Output the [X, Y] coordinate of the center of the cell containing the given text.  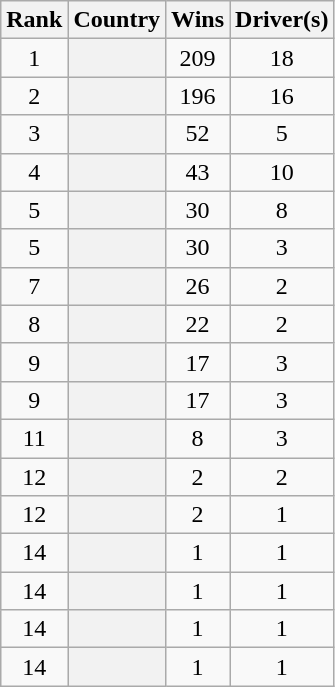
Country [117, 20]
43 [198, 172]
7 [34, 286]
52 [198, 134]
Wins [198, 20]
4 [34, 172]
Driver(s) [282, 20]
26 [198, 286]
Rank [34, 20]
22 [198, 324]
209 [198, 58]
10 [282, 172]
196 [198, 96]
11 [34, 438]
16 [282, 96]
18 [282, 58]
